Capture the cell that displays the provided text and extract its (x, y) central coordinate. 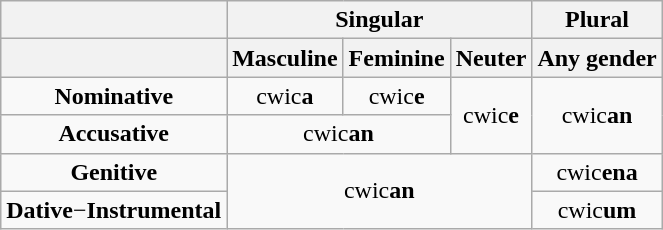
cwicena (597, 172)
Neuter (491, 58)
Genitive (114, 172)
Plural (597, 20)
Masculine (285, 58)
Feminine (396, 58)
Any gender (597, 58)
Dative−Instrumental (114, 210)
cwicum (597, 210)
Accusative (114, 134)
Singular (380, 20)
cwica (285, 96)
Nominative (114, 96)
